Find where the given text appears and provide that cell's center as [x, y] coordinate. 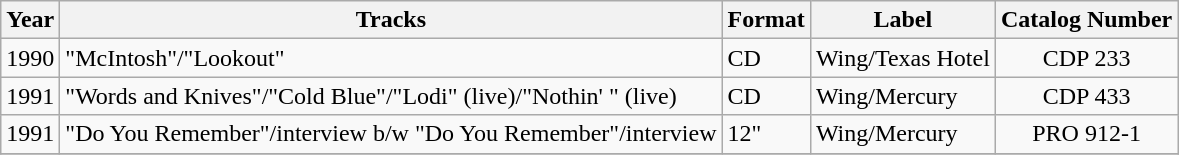
12" [766, 134]
Wing/Texas Hotel [902, 58]
Label [902, 20]
"McIntosh"/"Lookout" [391, 58]
CDP 433 [1086, 96]
Catalog Number [1086, 20]
"Do You Remember"/interview b/w "Do You Remember"/interview [391, 134]
Year [30, 20]
"Words and Knives"/"Cold Blue"/"Lodi" (live)/"Nothin' " (live) [391, 96]
1990 [30, 58]
CDP 233 [1086, 58]
Format [766, 20]
PRO 912-1 [1086, 134]
Tracks [391, 20]
